Pinpoint the cell where the given text exists, returning its (X, Y) midpoint coordinate. 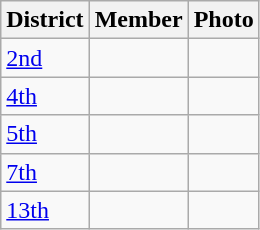
4th (45, 96)
7th (45, 172)
2nd (45, 58)
Photo (224, 20)
5th (45, 134)
13th (45, 210)
District (45, 20)
Member (138, 20)
